Scan for the cell matching the given text and deliver its (X, Y) coordinate at center. 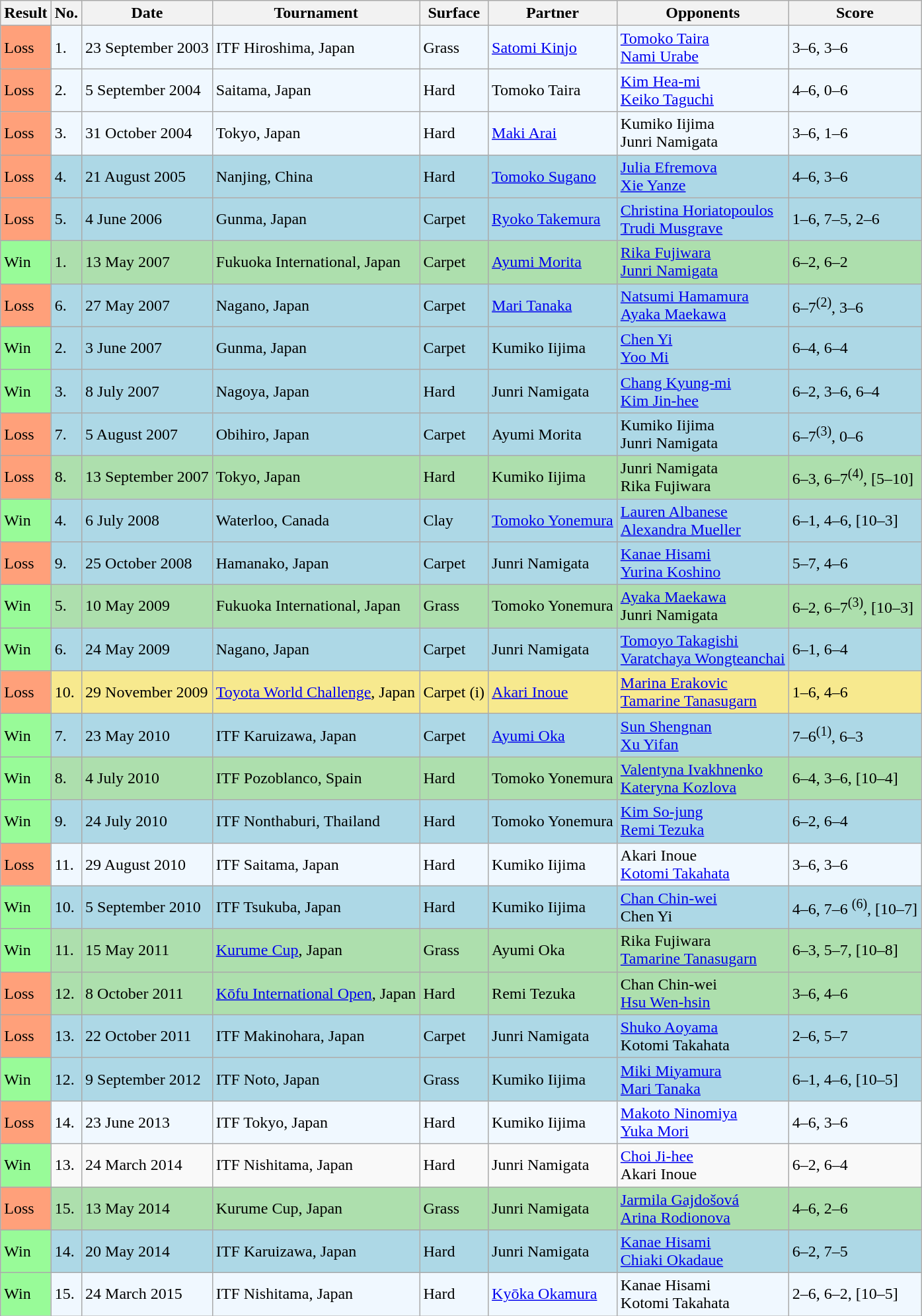
ITF Noto, Japan (316, 1079)
3–6, 1–6 (855, 134)
Nanjing, China (316, 176)
2–6, 6–2, [10–5] (855, 1294)
ITF Saitama, Japan (316, 865)
Tomoko Sugano (553, 176)
6–7(3), 0–6 (855, 434)
Marina Erakovic Tamarine Tanasugarn (703, 693)
Sun Shengnan Xu Yifan (703, 735)
Opponents (703, 13)
ITF Tokyo, Japan (316, 1122)
Junri Namigata Rika Fujiwara (703, 477)
Makoto Ninomiya Yuka Mori (703, 1122)
29 August 2010 (147, 865)
6–1, 6–4 (855, 649)
Valentyna Ivakhnenko Kateryna Kozlova (703, 779)
Ryoko Takemura (553, 219)
Partner (553, 13)
Surface (454, 13)
Julia Efremova Xie Yanze (703, 176)
Akari Inoue (553, 693)
6–3, 5–7, [10–8] (855, 950)
6 July 2008 (147, 520)
3 June 2007 (147, 348)
4–6, 7–6 (6), [10–7] (855, 907)
13 September 2007 (147, 477)
6–1, 4–6, [10–3] (855, 520)
No. (66, 13)
Maki Arai (553, 134)
Chan Chin-wei Chen Yi (703, 907)
Kyōka Okamura (553, 1294)
Jarmila Gajdošová Arina Rodionova (703, 1208)
5 September 2010 (147, 907)
3–6, 4–6 (855, 993)
6–7(2), 3–6 (855, 305)
7–6(1), 6–3 (855, 735)
25 October 2008 (147, 563)
Remi Tezuka (553, 993)
ITF Pozoblanco, Spain (316, 779)
31 October 2004 (147, 134)
Satomi Kinjo (553, 48)
1–6, 7–5, 2–6 (855, 219)
8 October 2011 (147, 993)
13 May 2007 (147, 262)
23 May 2010 (147, 735)
Chen Yi Yoo Mi (703, 348)
Choi Ji-hee Akari Inoue (703, 1165)
Akari Inoue Kotomi Takahata (703, 865)
Shuko Aoyama Kotomi Takahata (703, 1036)
5 September 2004 (147, 90)
Rika Fujiwara Tamarine Tanasugarn (703, 950)
Kanae Hisami Yurina Koshino (703, 563)
Tournament (316, 13)
24 March 2015 (147, 1294)
ITF Tsukuba, Japan (316, 907)
Lauren Albanese Alexandra Mueller (703, 520)
15 May 2011 (147, 950)
Tomoko Taira (553, 90)
2–6, 5–7 (855, 1036)
13 May 2014 (147, 1208)
8 July 2007 (147, 391)
22 October 2011 (147, 1036)
20 May 2014 (147, 1252)
Obihiro, Japan (316, 434)
Waterloo, Canada (316, 520)
23 September 2003 (147, 48)
4–6, 2–6 (855, 1208)
5–7, 4–6 (855, 563)
23 June 2013 (147, 1122)
6–2, 3–6, 6–4 (855, 391)
ITF Nonthaburi, Thailand (316, 821)
Date (147, 13)
Miki Miyamura Mari Tanaka (703, 1079)
5 August 2007 (147, 434)
Tomoyo Takagishi Varatchaya Wongteanchai (703, 649)
4–6, 0–6 (855, 90)
Hamanako, Japan (316, 563)
Kim So-jung Remi Tezuka (703, 821)
9 September 2012 (147, 1079)
21 August 2005 (147, 176)
27 May 2007 (147, 305)
Kim Hea-mi Keiko Taguchi (703, 90)
Natsumi Hamamura Ayaka Maekawa (703, 305)
Carpet (i) (454, 693)
Toyota World Challenge, Japan (316, 693)
Kōfu International Open, Japan (316, 993)
Chan Chin-wei Hsu Wen-hsin (703, 993)
Christina Horiatopoulos Trudi Musgrave (703, 219)
4 July 2010 (147, 779)
Kanae Hisami Chiaki Okadaue (703, 1252)
6–2, 6–7(3), [10–3] (855, 607)
Ayaka Maekawa Junri Namigata (703, 607)
ITF Makinohara, Japan (316, 1036)
ITF Hiroshima, Japan (316, 48)
6–4, 3–6, [10–4] (855, 779)
Result (26, 13)
Clay (454, 520)
Kanae Hisami Kotomi Takahata (703, 1294)
10 May 2009 (147, 607)
Chang Kyung-mi Kim Jin-hee (703, 391)
6–2, 7–5 (855, 1252)
4 June 2006 (147, 219)
1–6, 4–6 (855, 693)
Saitama, Japan (316, 90)
6–1, 4–6, [10–5] (855, 1079)
6–3, 6–7(4), [5–10] (855, 477)
Mari Tanaka (553, 305)
6–4, 6–4 (855, 348)
Nagoya, Japan (316, 391)
Rika Fujiwara Junri Namigata (703, 262)
6–2, 6–2 (855, 262)
24 March 2014 (147, 1165)
Tomoko Taira Nami Urabe (703, 48)
24 May 2009 (147, 649)
24 July 2010 (147, 821)
Score (855, 13)
29 November 2009 (147, 693)
